Determine the [X, Y] coordinate at the center of the cell enclosing the given text.  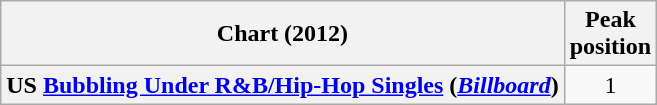
1 [610, 85]
Chart (2012) [282, 34]
US Bubbling Under R&B/Hip-Hop Singles (Billboard) [282, 85]
Peakposition [610, 34]
